Capture the cell that displays the provided text and extract its [x, y] central coordinate. 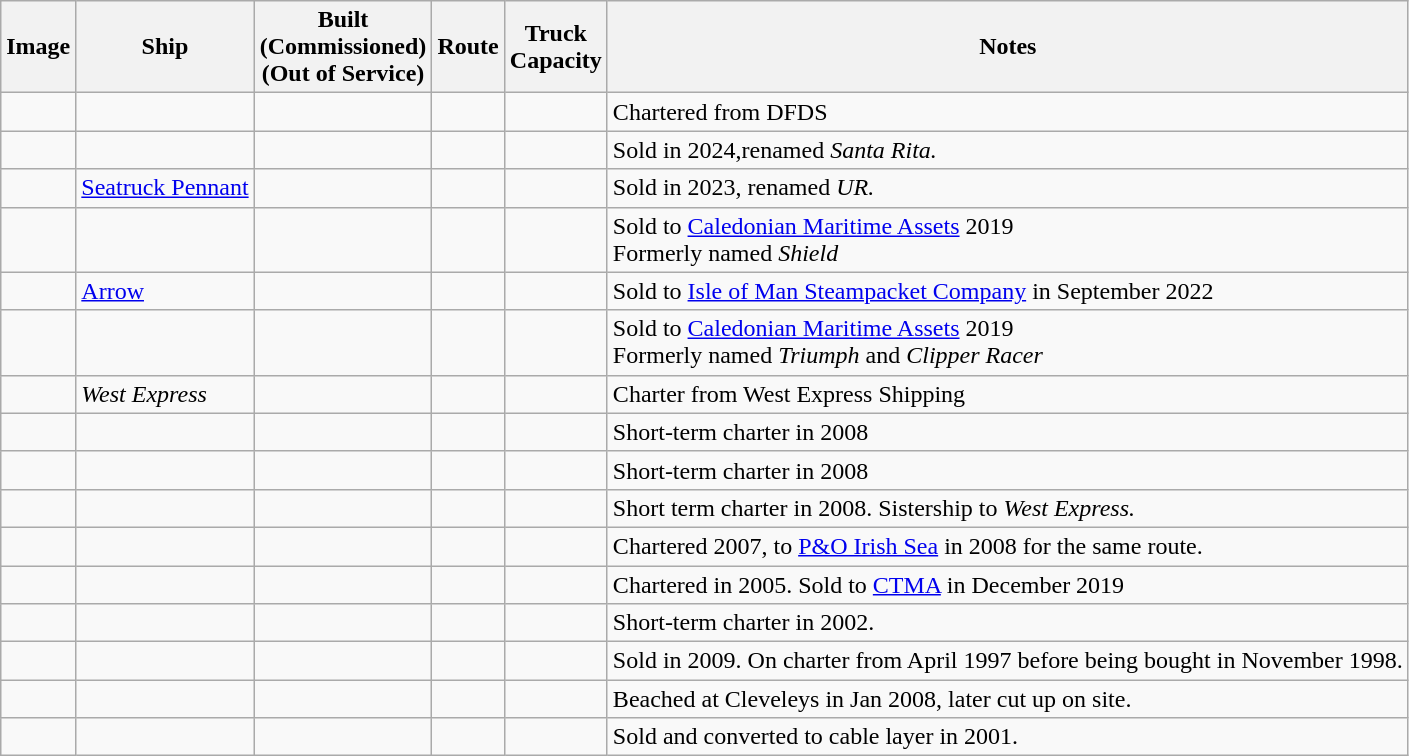
Chartered 2007, to P&O Irish Sea in 2008 for the same route. [1008, 546]
Sold to Caledonian Maritime Assets 2019Formerly named Shield [1008, 240]
Ship [165, 47]
Beached at Cleveleys in Jan 2008, later cut up on site. [1008, 699]
Charter from West Express Shipping [1008, 394]
TruckCapacity [556, 47]
Chartered in 2005. Sold to CTMA in December 2019 [1008, 585]
Image [38, 47]
Sold in 2024,renamed Santa Rita. [1008, 150]
Arrow [165, 291]
Short-term charter in 2002. [1008, 623]
West Express [165, 394]
Sold and converted to cable layer in 2001. [1008, 737]
Notes [1008, 47]
Sold to Caledonian Maritime Assets 2019Formerly named Triumph and Clipper Racer [1008, 342]
Sold in 2009. On charter from April 1997 before being bought in November 1998. [1008, 661]
Seatruck Pennant [165, 188]
Sold to Isle of Man Steampacket Company in September 2022 [1008, 291]
Sold in 2023, renamed UR. [1008, 188]
Chartered from DFDS [1008, 112]
Short term charter in 2008. Sistership to West Express. [1008, 508]
Built(Commissioned)(Out of Service) [343, 47]
Route [468, 47]
